Output the [x, y] coordinate of the center of the cell containing the given text.  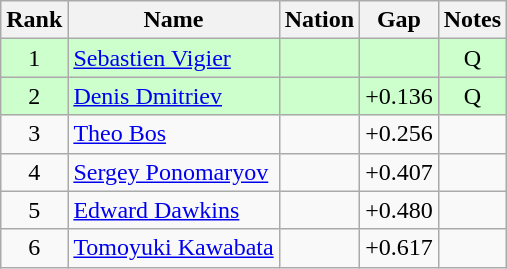
Name [174, 20]
2 [34, 96]
Notes [472, 20]
4 [34, 172]
+0.136 [400, 96]
Tomoyuki Kawabata [174, 248]
Nation [319, 20]
Denis Dmitriev [174, 96]
Sebastien Vigier [174, 58]
+0.480 [400, 210]
5 [34, 210]
1 [34, 58]
Theo Bos [174, 134]
+0.617 [400, 248]
+0.407 [400, 172]
Edward Dawkins [174, 210]
Rank [34, 20]
6 [34, 248]
Sergey Ponomaryov [174, 172]
+0.256 [400, 134]
3 [34, 134]
Gap [400, 20]
